From the cell containing the given text, extract its center point as [x, y] coordinate. 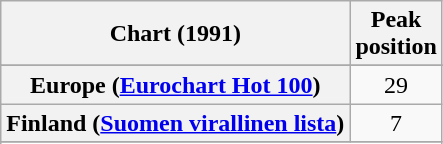
Europe (Eurochart Hot 100) [176, 85]
29 [396, 85]
Peakposition [396, 34]
Finland (Suomen virallinen lista) [176, 123]
7 [396, 123]
Chart (1991) [176, 34]
